Pinpoint the cell where the given text exists, returning its (x, y) midpoint coordinate. 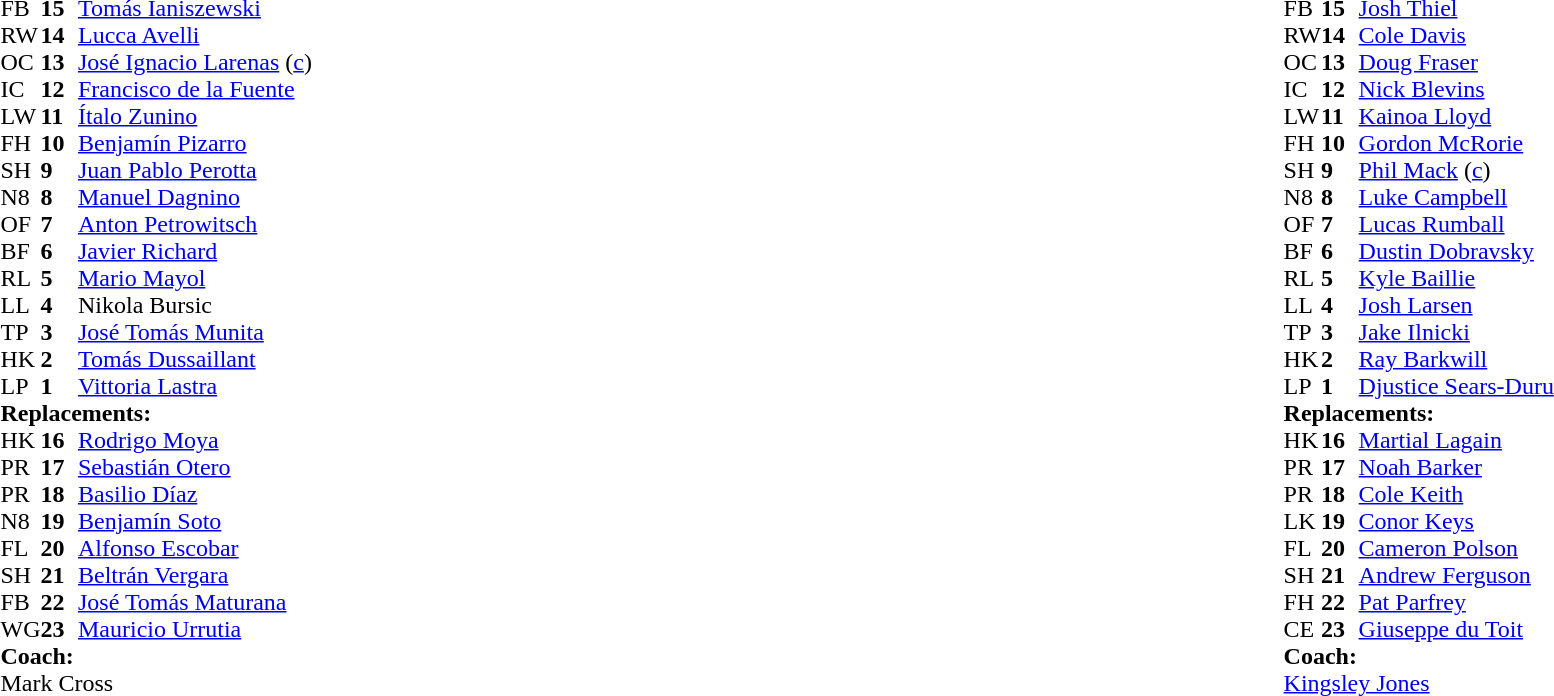
Francisco de la Fuente (195, 90)
WG (20, 630)
Cole Davis (1456, 36)
FB (20, 602)
José Tomás Maturana (195, 602)
Javier Richard (195, 252)
Benjamín Pizarro (195, 144)
Dustin Dobravsky (1456, 252)
CE (1303, 630)
Andrew Ferguson (1456, 576)
Djustice Sears-Duru (1456, 386)
Conor Keys (1456, 522)
Basilio Díaz (195, 494)
Nikola Bursic (195, 306)
Sebastián Otero (195, 468)
Josh Larsen (1456, 306)
Luke Campbell (1456, 198)
Benjamín Soto (195, 522)
Kyle Baillie (1456, 278)
Lucca Avelli (195, 36)
José Ignacio Larenas (c) (195, 62)
Jake Ilnicki (1456, 332)
Alfonso Escobar (195, 548)
Lucas Rumball (1456, 224)
Kainoa Lloyd (1456, 116)
Doug Fraser (1456, 62)
Mario Mayol (195, 278)
Rodrigo Moya (195, 440)
José Tomás Munita (195, 332)
Giuseppe du Toit (1456, 630)
Mauricio Urrutia (195, 630)
Ray Barkwill (1456, 360)
Anton Petrowitsch (195, 224)
Noah Barker (1456, 468)
Tomás Dussaillant (195, 360)
Cole Keith (1456, 494)
Phil Mack (c) (1456, 170)
Martial Lagain (1456, 440)
Pat Parfrey (1456, 602)
Juan Pablo Perotta (195, 170)
Gordon McRorie (1456, 144)
Cameron Polson (1456, 548)
LK (1303, 522)
Vittoria Lastra (195, 386)
Manuel Dagnino (195, 198)
Ítalo Zunino (195, 116)
Nick Blevins (1456, 90)
Beltrán Vergara (195, 576)
